Pinpoint the cell where the given text exists, returning its [x, y] midpoint coordinate. 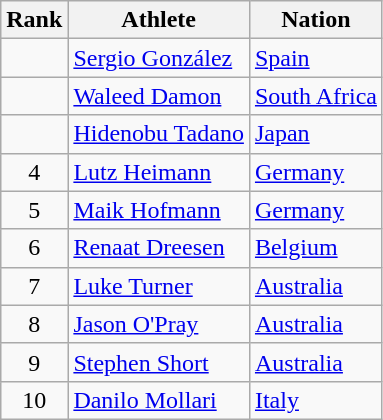
5 [34, 210]
8 [34, 324]
4 [34, 172]
Nation [316, 20]
Luke Turner [159, 286]
South Africa [316, 96]
Athlete [159, 20]
Maik Hofmann [159, 210]
9 [34, 362]
6 [34, 248]
Danilo Mollari [159, 400]
10 [34, 400]
Lutz Heimann [159, 172]
Italy [316, 400]
Hidenobu Tadano [159, 134]
Sergio González [159, 58]
Rank [34, 20]
Jason O'Pray [159, 324]
Waleed Damon [159, 96]
Stephen Short [159, 362]
Spain [316, 58]
Renaat Dreesen [159, 248]
7 [34, 286]
Belgium [316, 248]
Japan [316, 134]
